From the cell containing the given text, extract its center point as (x, y) coordinate. 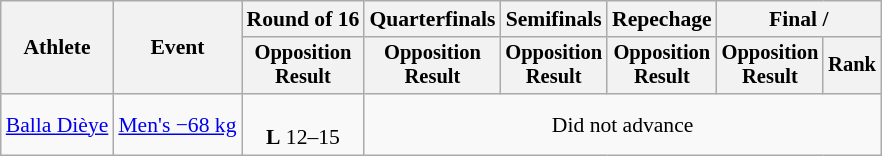
Men's −68 kg (177, 124)
Balla Dièye (58, 124)
Athlete (58, 48)
Round of 16 (304, 19)
Repechage (662, 19)
Did not advance (622, 124)
Rank (852, 66)
Quarterfinals (432, 19)
Final / (799, 19)
L 12–15 (304, 124)
Semifinals (554, 19)
Event (177, 48)
